Return [X, Y] of the center of cell containing provided text 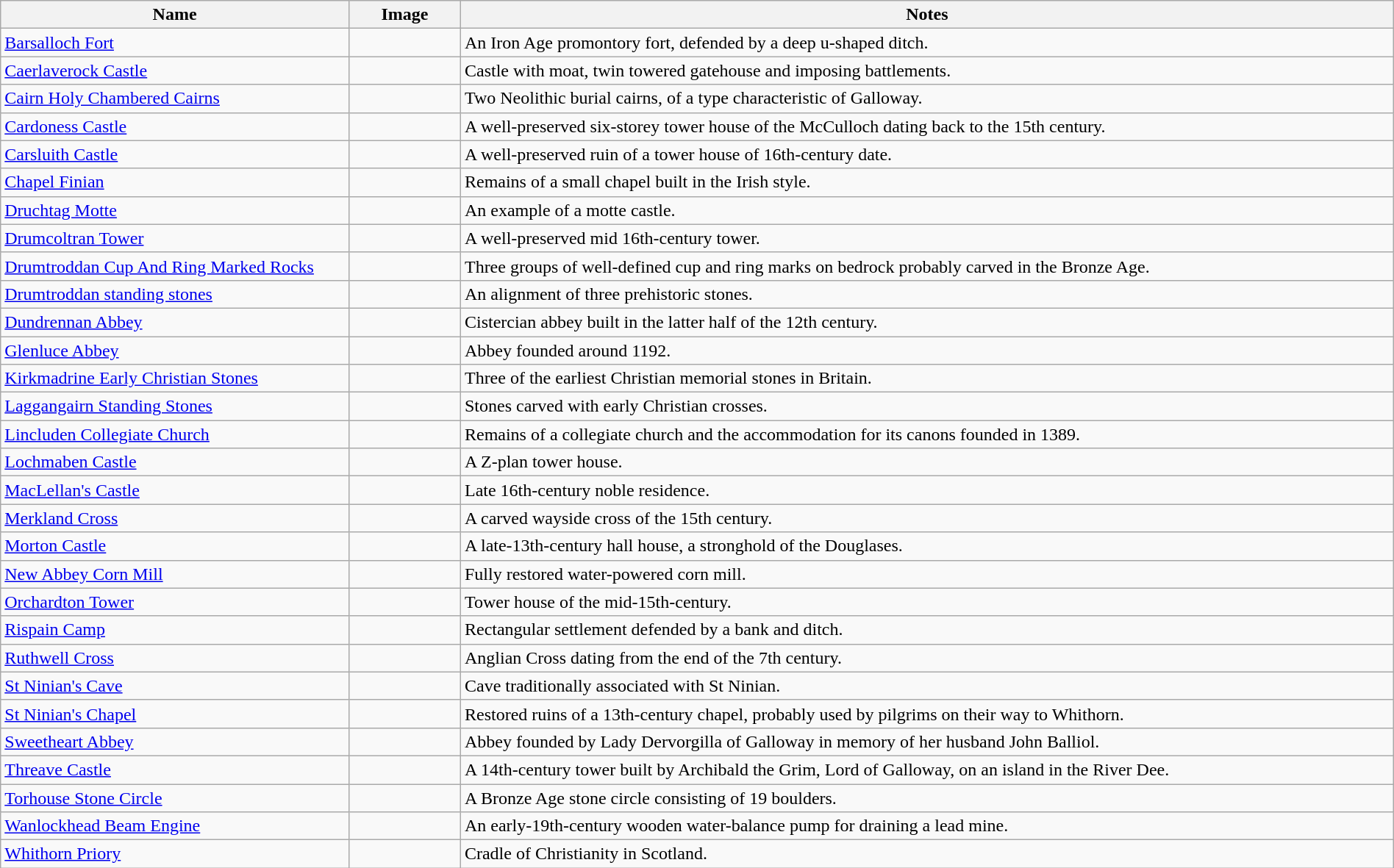
A carved wayside cross of the 15th century. [926, 518]
Glenluce Abbey [175, 351]
A 14th-century tower built by Archibald the Grim, Lord of Galloway, on an island in the River Dee. [926, 770]
Dundrennan Abbey [175, 322]
Image [404, 15]
Abbey founded by Lady Dervorgilla of Galloway in memory of her husband John Balliol. [926, 742]
Kirkmadrine Early Christian Stones [175, 379]
Drumtroddan standing stones [175, 294]
Laggangairn Standing Stones [175, 406]
Cardoness Castle [175, 126]
Carsluith Castle [175, 154]
Druchtag Motte [175, 210]
A Bronze Age stone circle consisting of 19 boulders. [926, 797]
Cradle of Christianity in Scotland. [926, 854]
Remains of a collegiate church and the accommodation for its canons founded in 1389. [926, 434]
Cistercian abbey built in the latter half of the 12th century. [926, 322]
A well-preserved mid 16th-century tower. [926, 238]
Rectangular settlement defended by a bank and ditch. [926, 630]
Castle with moat, twin towered gatehouse and imposing battlements. [926, 71]
Fully restored water-powered corn mill. [926, 574]
Barsalloch Fort [175, 43]
Drumcoltran Tower [175, 238]
Anglian Cross dating from the end of the 7th century. [926, 658]
Late 16th-century noble residence. [926, 490]
Two Neolithic burial cairns, of a type characteristic of Galloway. [926, 98]
Ruthwell Cross [175, 658]
Tower house of the mid-15th-century. [926, 602]
Lochmaben Castle [175, 462]
Chapel Finian [175, 182]
Caerlaverock Castle [175, 71]
Stones carved with early Christian crosses. [926, 406]
Cairn Holy Chambered Cairns [175, 98]
Torhouse Stone Circle [175, 797]
Abbey founded around 1192. [926, 351]
A Z-plan tower house. [926, 462]
St Ninian's Chapel [175, 714]
Wanlockhead Beam Engine [175, 826]
An early-19th-century wooden water-balance pump for draining a lead mine. [926, 826]
Restored ruins of a 13th-century chapel, probably used by pilgrims on their way to Whithorn. [926, 714]
An example of a motte castle. [926, 210]
A well-preserved ruin of a tower house of 16th-century date. [926, 154]
Lincluden Collegiate Church [175, 434]
Three groups of well-defined cup and ring marks on bedrock probably carved in the Bronze Age. [926, 266]
Morton Castle [175, 546]
Sweetheart Abbey [175, 742]
Drumtroddan Cup And Ring Marked Rocks [175, 266]
Whithorn Priory [175, 854]
Threave Castle [175, 770]
A well-preserved six-storey tower house of the McCulloch dating back to the 15th century. [926, 126]
Orchardton Tower [175, 602]
St Ninian's Cave [175, 686]
Name [175, 15]
Merkland Cross [175, 518]
Notes [926, 15]
Three of the earliest Christian memorial stones in Britain. [926, 379]
Cave traditionally associated with St Ninian. [926, 686]
Remains of a small chapel built in the Irish style. [926, 182]
An Iron Age promontory fort, defended by a deep u-shaped ditch. [926, 43]
Rispain Camp [175, 630]
MacLellan's Castle [175, 490]
A late-13th-century hall house, a stronghold of the Douglases. [926, 546]
New Abbey Corn Mill [175, 574]
An alignment of three prehistoric stones. [926, 294]
